Search for the cell housing the specified text and yield its (x, y) center coordinate. 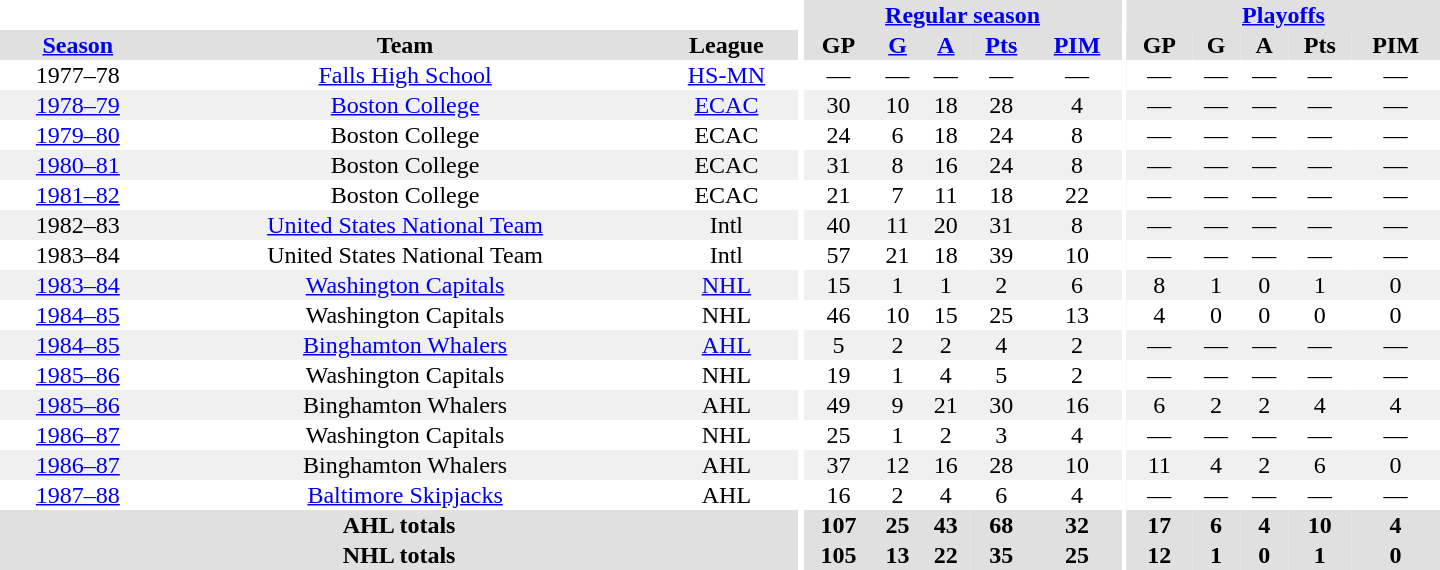
Season (78, 45)
20 (946, 225)
46 (839, 315)
105 (839, 555)
37 (839, 465)
39 (1002, 255)
1978–79 (78, 105)
49 (839, 405)
57 (839, 255)
17 (1160, 525)
HS-MN (727, 75)
League (727, 45)
7 (897, 195)
AHL totals (399, 525)
68 (1002, 525)
Team (406, 45)
Falls High School (406, 75)
35 (1002, 555)
1981–82 (78, 195)
1980–81 (78, 165)
43 (946, 525)
1987–88 (78, 495)
Baltimore Skipjacks (406, 495)
3 (1002, 435)
40 (839, 225)
NHL totals (399, 555)
Regular season (963, 15)
9 (897, 405)
1979–80 (78, 135)
1977–78 (78, 75)
1982–83 (78, 225)
Playoffs (1284, 15)
107 (839, 525)
32 (1078, 525)
19 (839, 375)
